Search for the cell housing the specified text and yield its [X, Y] center coordinate. 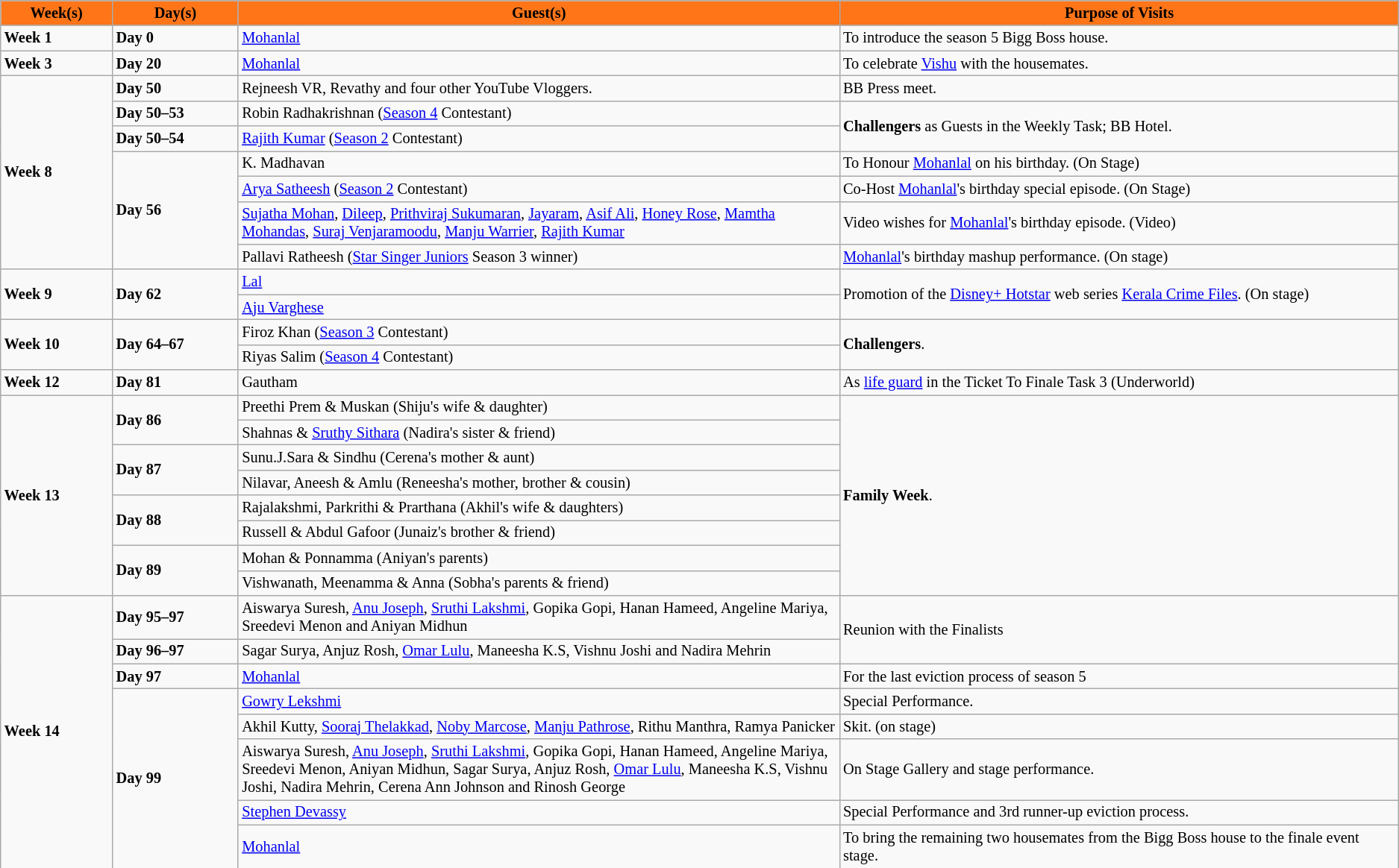
Week 3 [57, 63]
Day 62 [176, 294]
Day 56 [176, 210]
Day 20 [176, 63]
Day 99 [176, 778]
K. Madhavan [539, 163]
Nilavar, Aneesh & Amlu (Reneesha's mother, brother & cousin) [539, 482]
To celebrate Vishu with the housemates. [1119, 63]
Day 50–54 [176, 139]
Aju Varghese [539, 307]
Sunu.J.Sara & Sindhu (Cerena's mother & aunt) [539, 457]
Week 1 [57, 38]
Vishwanath, Meenamma & Anna (Sobha's parents & friend) [539, 583]
Purpose of Visits [1119, 13]
Skit. (on stage) [1119, 726]
Week 14 [57, 731]
Rejneesh VR, Revathy and four other YouTube Vloggers. [539, 88]
Mohan & Ponnamma (Aniyan's parents) [539, 558]
Arya Satheesh (Season 2 Contestant) [539, 189]
Guest(s) [539, 13]
Week 8 [57, 172]
Day 96–97 [176, 651]
Robin Radhakrishnan (Season 4 Contestant) [539, 113]
Aiswarya Suresh, Anu Joseph, Sruthi Lakshmi, Gopika Gopi, Hanan Hameed, Angeline Mariya, Sreedevi Menon and Aniyan Midhun [539, 617]
Rajith Kumar (Season 2 Contestant) [539, 139]
Challengers. [1119, 345]
Mohanlal's birthday mashup performance. (On stage) [1119, 257]
Gautham [539, 383]
Week 13 [57, 495]
Russell & Abdul Gafoor (Junaiz's brother & friend) [539, 532]
Day 89 [176, 570]
Special Performance. [1119, 701]
Day 81 [176, 383]
Promotion of the Disney+ Hotstar web series Kerala Crime Files. (On stage) [1119, 294]
Pallavi Ratheesh (Star Singer Juniors Season 3 winner) [539, 257]
Akhil Kutty, Sooraj Thelakkad, Noby Marcose, Manju Pathrose, Rithu Manthra, Ramya Panicker [539, 726]
Week(s) [57, 13]
Riyas Salim (Season 4 Contestant) [539, 357]
Week 12 [57, 383]
Challengers as Guests in the Weekly Task; BB Hotel. [1119, 125]
Firoz Khan (Season 3 Contestant) [539, 332]
On Stage Gallery and stage performance. [1119, 770]
Video wishes for Mohanlal's birthday episode. (Video) [1119, 223]
Stephen Devassy [539, 812]
Day 50 [176, 88]
Day 64–67 [176, 345]
Day 88 [176, 521]
To Honour Mohanlal on his birthday. (On Stage) [1119, 163]
As life guard in the Ticket To Finale Task 3 (Underworld) [1119, 383]
Day 50–53 [176, 113]
Sagar Surya, Anjuz Rosh, Omar Lulu, Maneesha K.S, Vishnu Joshi and Nadira Mehrin [539, 651]
To introduce the season 5 Bigg Boss house. [1119, 38]
Day 0 [176, 38]
Gowry Lekshmi [539, 701]
To bring the remaining two housemates from the Bigg Boss house to the finale event stage. [1119, 846]
Day 97 [176, 676]
Preethi Prem & Muskan (Shiju's wife & daughter) [539, 407]
Day 87 [176, 470]
Sujatha Mohan, Dileep, Prithviraj Sukumaran, Jayaram, Asif Ali, Honey Rose, Mamtha Mohandas, Suraj Venjaramoodu, Manju Warrier, Rajith Kumar [539, 223]
For the last eviction process of season 5 [1119, 676]
Lal [539, 282]
Week 10 [57, 345]
Reunion with the Finalists [1119, 629]
Day 95–97 [176, 617]
Shahnas & Sruthy Sithara (Nadira's sister & friend) [539, 433]
Day(s) [176, 13]
BB Press meet. [1119, 88]
Family Week. [1119, 495]
Week 9 [57, 294]
Rajalakshmi, Parkrithi & Prarthana (Akhil's wife & daughters) [539, 508]
Special Performance and 3rd runner-up eviction process. [1119, 812]
Co-Host Mohanlal's birthday special episode. (On Stage) [1119, 189]
Day 86 [176, 419]
